Find where the given text appears and provide that cell's center as [X, Y] coordinate. 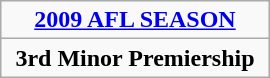
3rd Minor Premiership [135, 58]
2009 AFL SEASON [135, 20]
